Provide the (X, Y) coordinate of the cell's center where the given text is located.  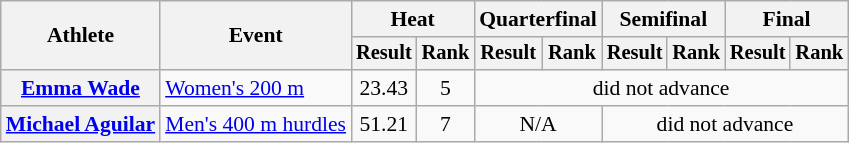
7 (446, 124)
Michael Aguilar (80, 124)
N/A (538, 124)
Heat (412, 19)
23.43 (384, 88)
51.21 (384, 124)
5 (446, 88)
Women's 200 m (256, 88)
Men's 400 m hurdles (256, 124)
Final (786, 19)
Athlete (80, 36)
Event (256, 36)
Quarterfinal (538, 19)
Semifinal (664, 19)
Emma Wade (80, 88)
